Extract the (x, y) coordinate from the center of the cell holding the provided text.  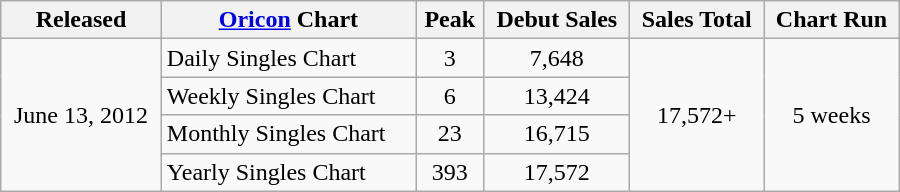
23 (450, 134)
16,715 (557, 134)
Monthly Singles Chart (288, 134)
Oricon Chart (288, 20)
Sales Total (697, 20)
June 13, 2012 (82, 115)
Weekly Singles Chart (288, 96)
17,572 (557, 172)
6 (450, 96)
Daily Singles Chart (288, 58)
13,424 (557, 96)
Debut Sales (557, 20)
3 (450, 58)
Released (82, 20)
Yearly Singles Chart (288, 172)
17,572+ (697, 115)
Peak (450, 20)
5 weeks (832, 115)
393 (450, 172)
7,648 (557, 58)
Chart Run (832, 20)
